Identify which cell holds the provided text, then report its (X, Y) central coordinate. 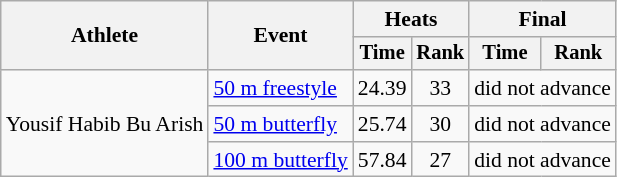
50 m butterfly (280, 124)
Final (542, 19)
Event (280, 36)
33 (441, 88)
Heats (411, 19)
30 (441, 124)
25.74 (382, 124)
50 m freestyle (280, 88)
24.39 (382, 88)
Athlete (105, 36)
Yousif Habib Bu Arish (105, 124)
